Search for the cell housing the specified text and yield its (X, Y) center coordinate. 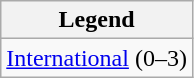
International (0–3) (97, 58)
Legend (97, 20)
